Determine the (X, Y) coordinate at the center of the cell enclosing the given text.  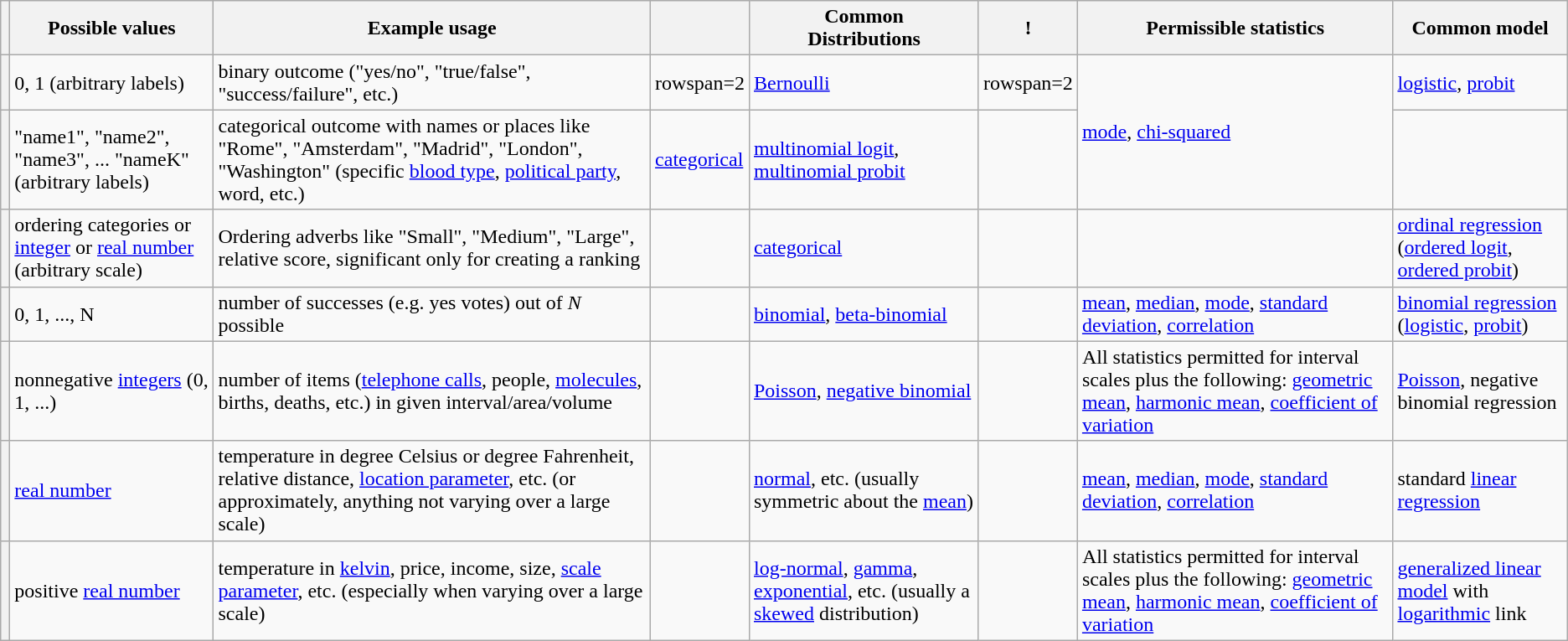
ordering categories or integer or real number (arbitrary scale) (112, 248)
Ordering adverbs like "Small", "Medium", "Large", relative score, significant only for creating a ranking (432, 248)
! (1028, 28)
Common model (1480, 28)
nonnegative integers (0, 1, ...) (112, 390)
Bernoulli (864, 82)
mode, chi-squared (1235, 132)
positive real number (112, 590)
0, 1, ..., N (112, 313)
binary outcome ("yes/no", "true/false", "success/failure", etc.) (432, 82)
0, 1 (arbitrary labels) (112, 82)
real number (112, 491)
Possible values (112, 28)
standard linear regression (1480, 491)
normal, etc. (usually symmetric about the mean) (864, 491)
"name1", "name2", "name3", ... "nameK" (arbitrary labels) (112, 159)
number of successes (e.g. yes votes) out of N possible (432, 313)
number of items (telephone calls, people, molecules, births, deaths, etc.) in given interval/area/volume (432, 390)
Permissible statistics (1235, 28)
Example usage (432, 28)
CommonDistributions (864, 28)
Poisson, negative binomial (864, 390)
binomial, beta-binomial (864, 313)
temperature in kelvin, price, income, size, scale parameter, etc. (especially when varying over a large scale) (432, 590)
generalized linear model with logarithmic link (1480, 590)
multinomial logit, multinomial probit (864, 159)
logistic, probit (1480, 82)
Poisson, negative binomial regression (1480, 390)
ordinal regression (ordered logit, ordered probit) (1480, 248)
log-normal, gamma, exponential, etc. (usually a skewed distribution) (864, 590)
binomial regression (logistic, probit) (1480, 313)
